Capture the cell that displays the provided text and extract its [x, y] central coordinate. 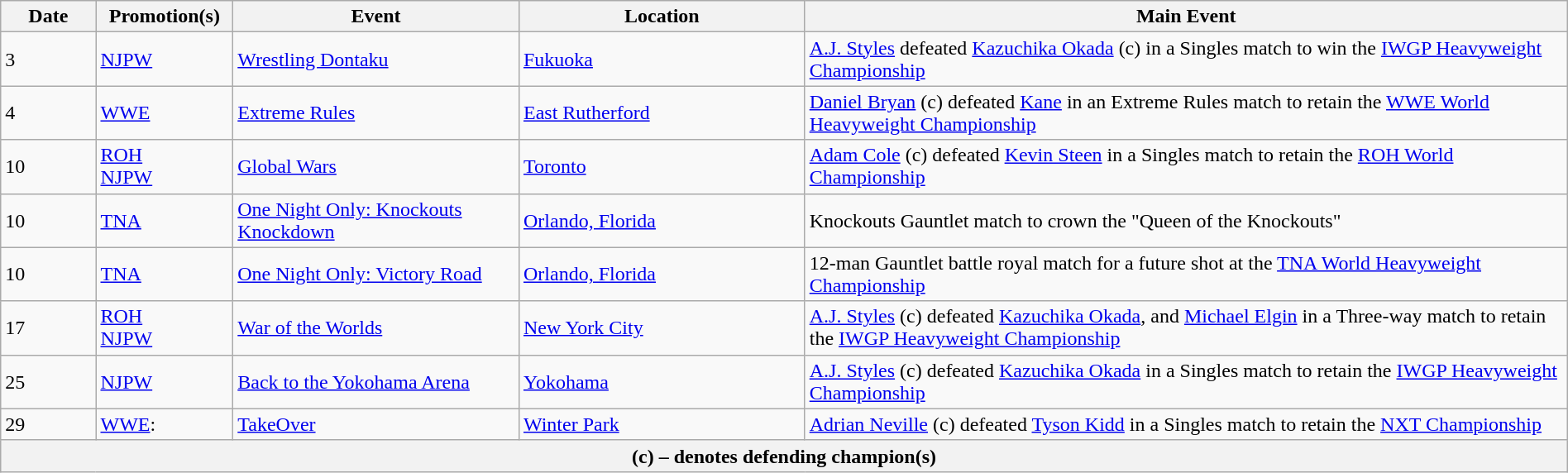
Knockouts Gauntlet match to crown the "Queen of the Knockouts" [1186, 220]
Global Wars [376, 167]
3 [48, 60]
One Night Only: Knockouts Knockdown [376, 220]
4 [48, 112]
A.J. Styles (c) defeated Kazuchika Okada, and Michael Elgin in a Three-way match to retain the IWGP Heavyweight Championship [1186, 327]
29 [48, 424]
Date [48, 17]
12-man Gauntlet battle royal match for a future shot at the TNA World Heavyweight Championship [1186, 275]
A.J. Styles (c) defeated Kazuchika Okada in a Singles match to retain the IWGP Heavyweight Championship [1186, 382]
Wrestling Dontaku [376, 60]
East Rutherford [662, 112]
Adrian Neville (c) defeated Tyson Kidd in a Singles match to retain the NXT Championship [1186, 424]
Toronto [662, 167]
War of the Worlds [376, 327]
(c) – denotes defending champion(s) [784, 456]
Adam Cole (c) defeated Kevin Steen in a Singles match to retain the ROH World Championship [1186, 167]
Fukuoka [662, 60]
25 [48, 382]
Location [662, 17]
One Night Only: Victory Road [376, 275]
TakeOver [376, 424]
17 [48, 327]
Promotion(s) [165, 17]
Yokohama [662, 382]
WWE [165, 112]
Event [376, 17]
New York City [662, 327]
WWE: [165, 424]
Winter Park [662, 424]
A.J. Styles defeated Kazuchika Okada (c) in a Singles match to win the IWGP Heavyweight Championship [1186, 60]
Extreme Rules [376, 112]
Daniel Bryan (c) defeated Kane in an Extreme Rules match to retain the WWE World Heavyweight Championship [1186, 112]
Back to the Yokohama Arena [376, 382]
Main Event [1186, 17]
